Locate the cell with the specified text and output its (X, Y) center coordinate. 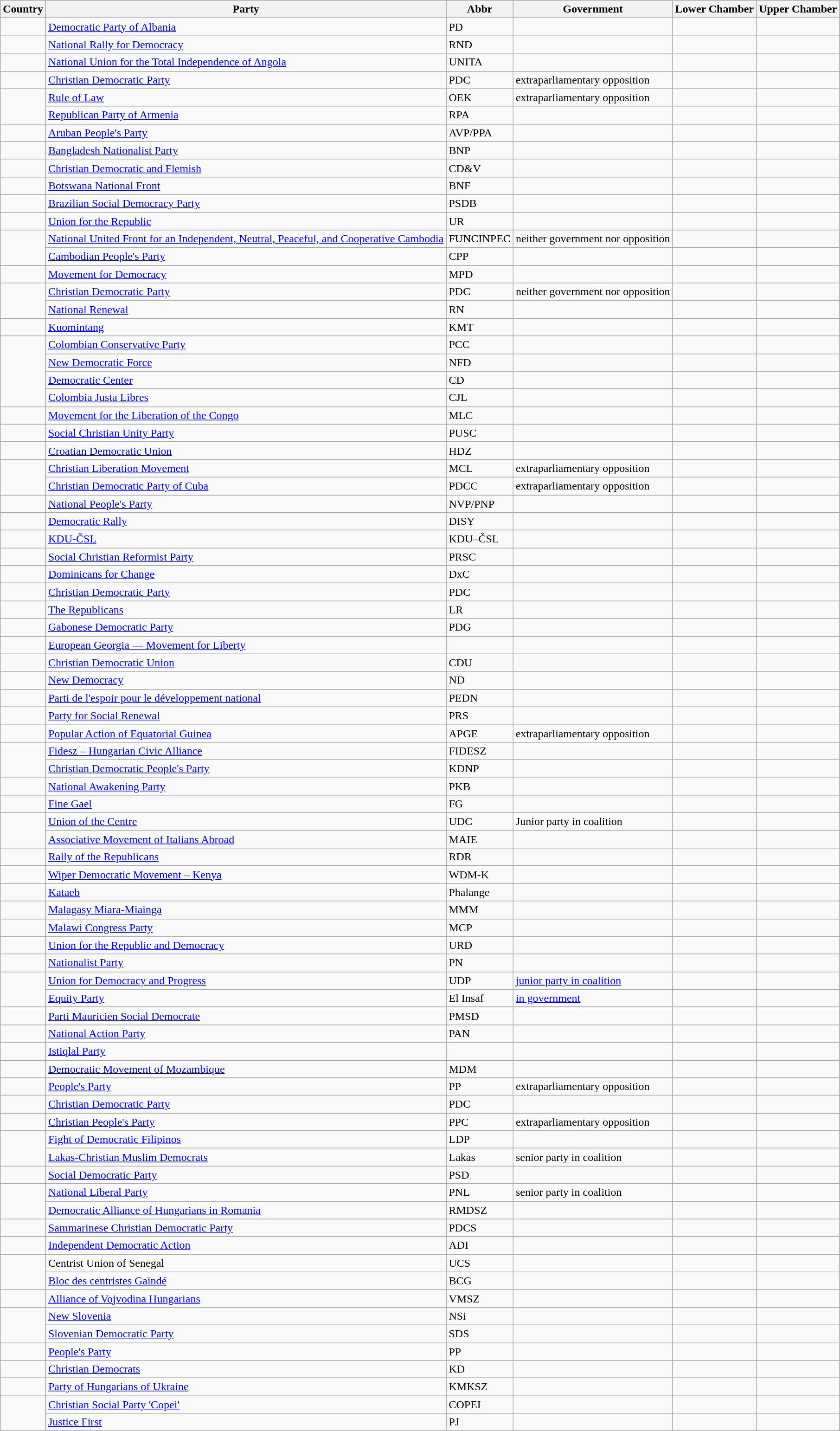
Government (593, 9)
Colombian Conservative Party (246, 345)
BNF (480, 186)
Social Christian Reformist Party (246, 557)
Lakas (480, 1157)
New Democratic Force (246, 362)
Gabonese Democratic Party (246, 627)
Fine Gael (246, 804)
Rally of the Republicans (246, 857)
The Republicans (246, 610)
Aruban People's Party (246, 133)
KMT (480, 327)
Social Democratic Party (246, 1175)
Alliance of Vojvodina Hungarians (246, 1298)
Bangladesh Nationalist Party (246, 150)
NVP/PNP (480, 503)
National Rally for Democracy (246, 45)
KD (480, 1369)
Democratic Party of Albania (246, 27)
PUSC (480, 433)
Christian People's Party (246, 1122)
MAIE (480, 839)
Party for Social Renewal (246, 715)
CD (480, 380)
Kuomintang (246, 327)
UR (480, 221)
KMKSZ (480, 1387)
Union for the Republic (246, 221)
MMM (480, 910)
Sammarinese Christian Democratic Party (246, 1228)
New Democracy (246, 680)
Democratic Alliance of Hungarians in Romania (246, 1210)
Democratic Rally (246, 522)
MCP (480, 928)
Nationalist Party (246, 963)
Bloc des centristes Gaïndé (246, 1281)
Botswana National Front (246, 186)
Christian Democratic Union (246, 663)
UNITA (480, 62)
AVP/PPA (480, 133)
Party (246, 9)
PKB (480, 786)
Phalange (480, 892)
CJL (480, 398)
Fidesz – Hungarian Civic Alliance (246, 751)
Christian Democratic Party of Cuba (246, 486)
MPD (480, 274)
National Renewal (246, 309)
LR (480, 610)
Cambodian People's Party (246, 257)
Social Christian Unity Party (246, 433)
Fight of Democratic Filipinos (246, 1140)
Dominicans for Change (246, 574)
UDC (480, 822)
PDCC (480, 486)
MDM (480, 1069)
Associative Movement of Italians Abroad (246, 839)
PPC (480, 1122)
Union for Democracy and Progress (246, 980)
Country (23, 9)
SDS (480, 1334)
PNL (480, 1192)
PDG (480, 627)
MLC (480, 415)
RDR (480, 857)
PD (480, 27)
PJ (480, 1422)
KDNP (480, 768)
UDP (480, 980)
NSi (480, 1316)
PRS (480, 715)
Rule of Law (246, 97)
ADI (480, 1245)
Republican Party of Armenia (246, 115)
Malagasy Miara-Miainga (246, 910)
DISY (480, 522)
BNP (480, 150)
National Union for the Total Independence of Angola (246, 62)
KDU-ČSL (246, 539)
National United Front for an Independent, Neutral, Peaceful, and Cooperative Cambodia (246, 239)
Kataeb (246, 892)
Istiqlal Party (246, 1051)
DxC (480, 574)
Popular Action of Equatorial Guinea (246, 733)
Union of the Centre (246, 822)
KDU–ČSL (480, 539)
National People's Party (246, 503)
UCS (480, 1263)
Centrist Union of Senegal (246, 1263)
URD (480, 945)
PAN (480, 1033)
HDZ (480, 451)
Christian Democratic People's Party (246, 768)
Junior party in coalition (593, 822)
Parti Mauricien Social Democrate (246, 1016)
Christian Social Party 'Copei' (246, 1405)
PN (480, 963)
PMSD (480, 1016)
Democratic Movement of Mozambique (246, 1069)
National Awakening Party (246, 786)
CDU (480, 663)
NFD (480, 362)
APGE (480, 733)
FIDESZ (480, 751)
RPA (480, 115)
Wiper Democratic Movement – Kenya (246, 875)
RND (480, 45)
COPEI (480, 1405)
National Action Party (246, 1033)
LDP (480, 1140)
CPP (480, 257)
Independent Democratic Action (246, 1245)
Brazilian Social Democracy Party (246, 203)
Lower Chamber (714, 9)
Christian Democrats (246, 1369)
National Liberal Party (246, 1192)
PRSC (480, 557)
junior party in coalition (593, 980)
Equity Party (246, 998)
FUNCINPEC (480, 239)
CD&V (480, 168)
El Insaf (480, 998)
PDCS (480, 1228)
Movement for the Liberation of the Congo (246, 415)
PEDN (480, 698)
Union for the Republic and Democracy (246, 945)
OEK (480, 97)
Abbr (480, 9)
New Slovenia (246, 1316)
PCC (480, 345)
FG (480, 804)
RN (480, 309)
in government (593, 998)
European Georgia — Movement for Liberty (246, 645)
Justice First (246, 1422)
Upper Chamber (798, 9)
ND (480, 680)
Christian Democratic and Flemish (246, 168)
MCL (480, 468)
Party of Hungarians of Ukraine (246, 1387)
Movement for Democracy (246, 274)
WDM-K (480, 875)
VMSZ (480, 1298)
Lakas-Christian Muslim Democrats (246, 1157)
Malawi Congress Party (246, 928)
Parti de l'espoir pour le développement national (246, 698)
RMDSZ (480, 1210)
PSD (480, 1175)
Democratic Center (246, 380)
Slovenian Democratic Party (246, 1334)
BCG (480, 1281)
Christian Liberation Movement (246, 468)
Croatian Democratic Union (246, 451)
PSDB (480, 203)
Colombia Justa Libres (246, 398)
